For the text-containing cell, return its midpoint in (x, y) coordinate format. 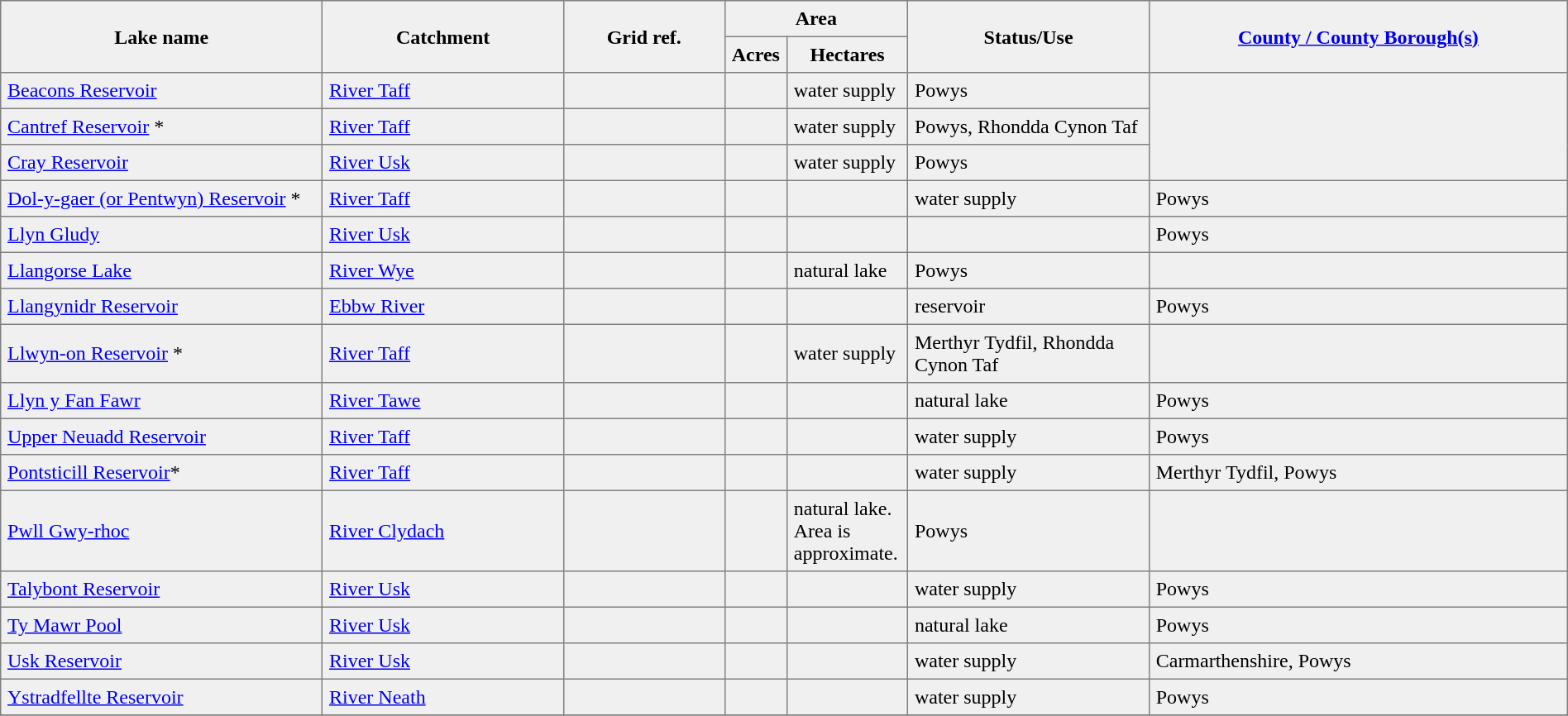
Pontsticill Reservoir* (162, 473)
Ystradfellte Reservoir (162, 697)
County / County Borough(s) (1358, 36)
Beacons Reservoir (162, 91)
natural lake. Area is approximate. (848, 531)
Llangorse Lake (162, 270)
River Clydach (443, 531)
Cray Reservoir (162, 163)
Lake name (162, 36)
Llwyn-on Reservoir * (162, 353)
Powys, Rhondda Cynon Taf (1029, 126)
Usk Reservoir (162, 661)
Acres (756, 55)
River Neath (443, 697)
Status/Use (1029, 36)
reservoir (1029, 307)
Merthyr Tydfil, Powys (1358, 473)
Ty Mawr Pool (162, 625)
Area (816, 19)
Carmarthenshire, Powys (1358, 661)
Llyn y Fan Fawr (162, 401)
Upper Neuadd Reservoir (162, 437)
Merthyr Tydfil, Rhondda Cynon Taf (1029, 353)
River Tawe (443, 401)
Llangynidr Reservoir (162, 307)
Cantref Reservoir * (162, 126)
Ebbw River (443, 307)
Dol-y-gaer (or Pentwyn) Reservoir * (162, 198)
Grid ref. (645, 36)
Llyn Gludy (162, 235)
Pwll Gwy-rhoc (162, 531)
River Wye (443, 270)
Hectares (848, 55)
Catchment (443, 36)
Talybont Reservoir (162, 590)
